Provide the (x, y) coordinate of the cell's center where the given text is located.  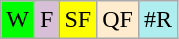
SF (78, 20)
F (46, 20)
QF (118, 20)
W (18, 20)
#R (158, 20)
